Detect which cell encompasses the target text, then output its [x, y] center coordinate. 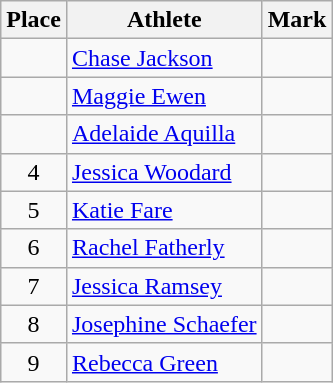
Josephine Schaefer [164, 324]
Mark [297, 20]
6 [34, 248]
9 [34, 362]
Athlete [164, 20]
7 [34, 286]
Rebecca Green [164, 362]
Place [34, 20]
Rachel Fatherly [164, 248]
8 [34, 324]
Adelaide Aquilla [164, 134]
Maggie Ewen [164, 96]
5 [34, 210]
4 [34, 172]
Chase Jackson [164, 58]
Jessica Ramsey [164, 286]
Jessica Woodard [164, 172]
Katie Fare [164, 210]
